From the cell containing the given text, extract its center point as [x, y] coordinate. 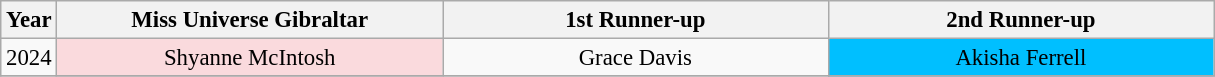
Akisha Ferrell [1021, 58]
Miss Universe Gibraltar [250, 20]
Shyanne McIntosh [250, 58]
2024 [29, 58]
Grace Davis [635, 58]
1st Runner-up [635, 20]
2nd Runner-up [1021, 20]
Year [29, 20]
